Return (X, Y) of the center of cell containing provided text 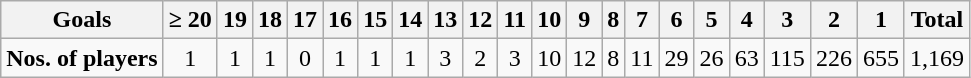
63 (746, 58)
5 (712, 20)
226 (834, 58)
≥ 20 (190, 20)
115 (787, 58)
26 (712, 58)
13 (446, 20)
29 (676, 58)
Total (936, 20)
Nos. of players (82, 58)
19 (234, 20)
16 (340, 20)
4 (746, 20)
655 (880, 58)
18 (270, 20)
17 (306, 20)
1,169 (936, 58)
0 (306, 58)
Goals (82, 20)
14 (410, 20)
7 (642, 20)
6 (676, 20)
15 (376, 20)
9 (584, 20)
